Extract the [X, Y] coordinate from the center of the cell holding the provided text.  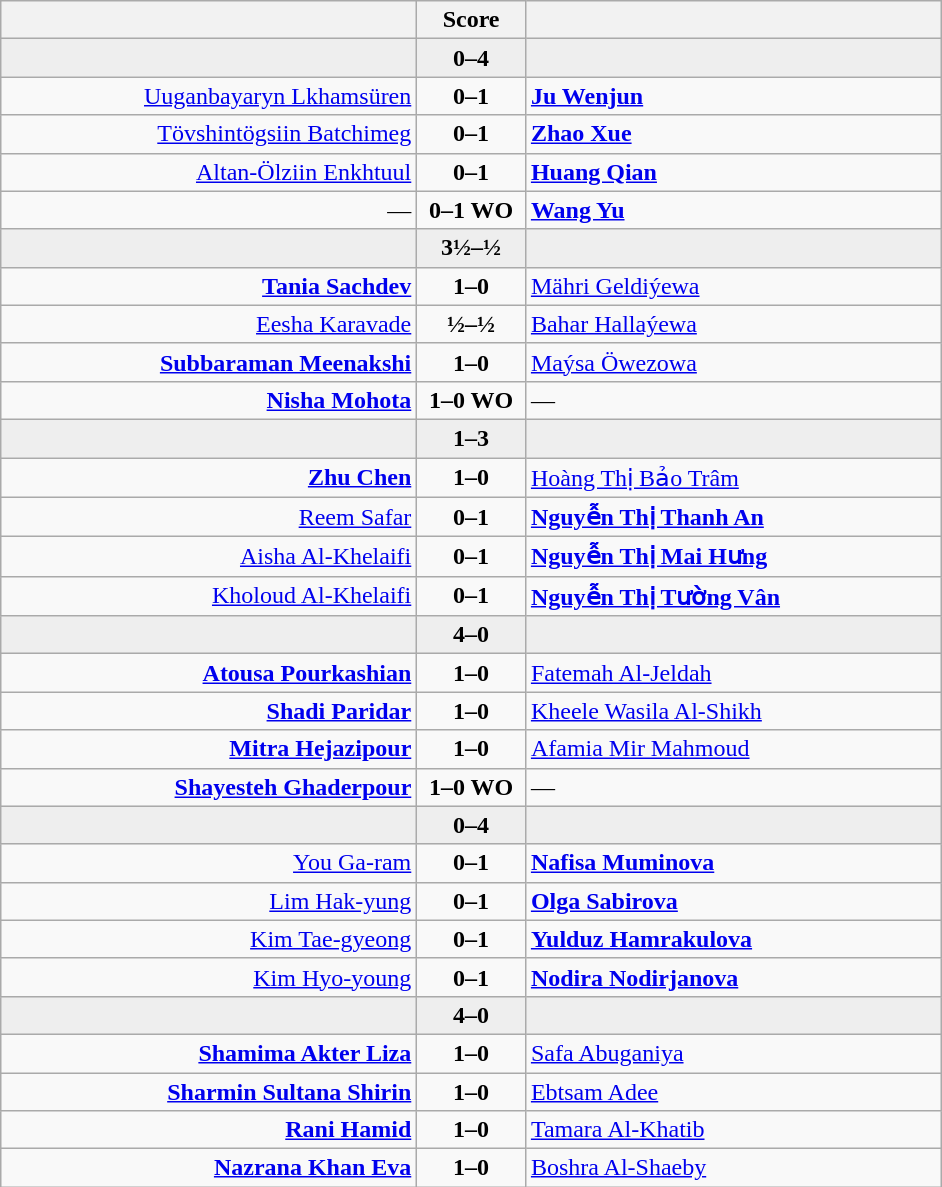
Nguyễn Thị Thanh An [733, 517]
3½–½ [472, 248]
Nafisa Muminova [733, 863]
Kim Tae-gyeong [209, 939]
½–½ [472, 324]
Shamima Akter Liza [209, 1053]
Altan-Ölziin Enkhtuul [209, 172]
Zhao Xue [733, 134]
Tövshintögsiin Batchimeg [209, 134]
Yulduz Hamrakulova [733, 939]
Score [472, 20]
Shayesteh Ghaderpour [209, 787]
Nguyễn Thị Mai Hưng [733, 557]
Mähri Geldiýewa [733, 286]
Wang Yu [733, 210]
Bahar Hallaýewa [733, 324]
Ju Wenjun [733, 96]
Ebtsam Adee [733, 1091]
Fatemah Al-Jeldah [733, 673]
Subbaraman Meenakshi [209, 362]
Zhu Chen [209, 478]
Olga Sabirova [733, 901]
Afamia Mir Mahmoud [733, 749]
Lim Hak-yung [209, 901]
Hoàng Thị Bảo Trâm [733, 478]
Tania Sachdev [209, 286]
Maýsa Öwezowa [733, 362]
0–1 WO [472, 210]
Mitra Hejazipour [209, 749]
Kim Hyo-young [209, 977]
You Ga-ram [209, 863]
Aisha Al-Khelaifi [209, 557]
1–3 [472, 438]
Sharmin Sultana Shirin [209, 1091]
Boshra Al-Shaeby [733, 1168]
Rani Hamid [209, 1130]
Kholoud Al-Khelaifi [209, 596]
Nazrana Khan Eva [209, 1168]
Uuganbayaryn Lkhamsüren [209, 96]
Huang Qian [733, 172]
Safa Abuganiya [733, 1053]
Shadi Paridar [209, 711]
Atousa Pourkashian [209, 673]
Tamara Al-Khatib [733, 1130]
Eesha Karavade [209, 324]
Nguyễn Thị Tường Vân [733, 596]
Reem Safar [209, 517]
Nisha Mohota [209, 400]
Nodira Nodirjanova [733, 977]
Kheele Wasila Al-Shikh [733, 711]
